Find where the given text appears and provide that cell's center as (X, Y) coordinate. 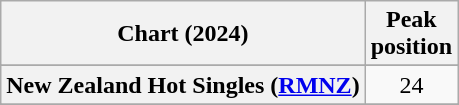
Peakposition (411, 34)
Chart (2024) (183, 34)
New Zealand Hot Singles (RMNZ) (183, 85)
24 (411, 85)
